For the text-containing cell, return its midpoint in (x, y) coordinate format. 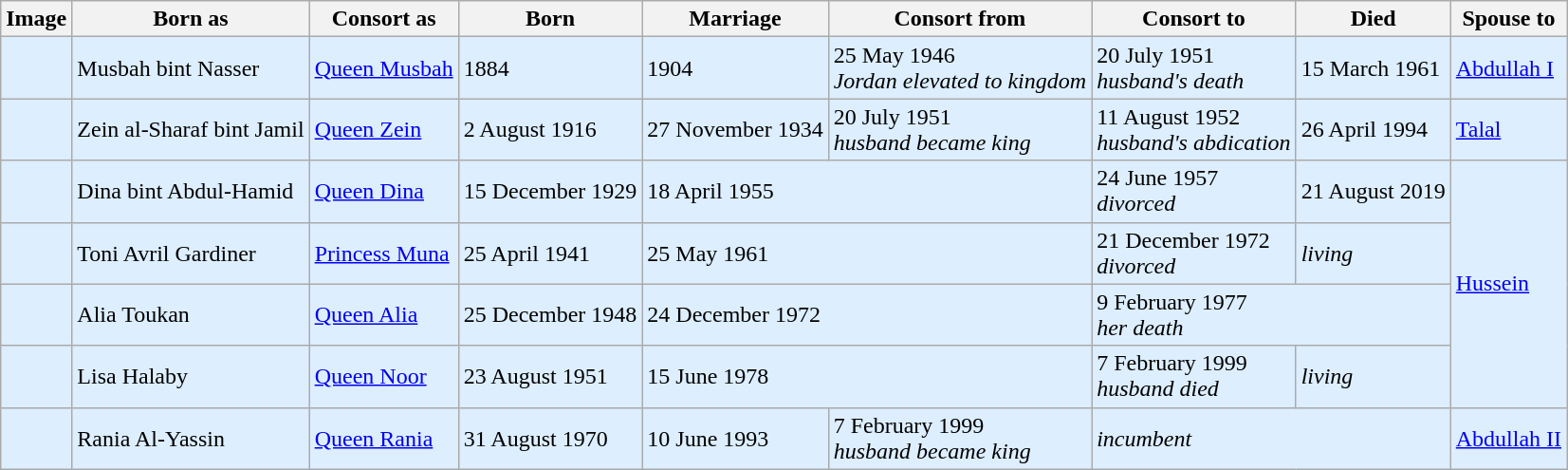
Toni Avril Gardiner (191, 253)
Dina bint Abdul-Hamid (191, 192)
Born as (191, 19)
2 August 1916 (550, 129)
25 May 1961 (867, 253)
18 April 1955 (867, 192)
Queen Alia (383, 315)
Talal (1508, 129)
1904 (735, 68)
21 August 2019 (1374, 192)
15 December 1929 (550, 192)
15 March 1961 (1374, 68)
Rania Al-Yassin (191, 439)
Queen Rania (383, 439)
15 June 1978 (867, 376)
Queen Dina (383, 192)
Image (36, 19)
Lisa Halaby (191, 376)
incumbent (1271, 439)
20 July 1951husband's death (1194, 68)
26 April 1994 (1374, 129)
Abdullah I (1508, 68)
25 December 1948 (550, 315)
9 February 1977her death (1271, 315)
Zein al-Sharaf bint Jamil (191, 129)
Queen Zein (383, 129)
Queen Musbah (383, 68)
Queen Noor (383, 376)
25 May 1946Jordan elevated to kingdom (960, 68)
Consort from (960, 19)
31 August 1970 (550, 439)
Princess Muna (383, 253)
27 November 1934 (735, 129)
1884 (550, 68)
Consort to (1194, 19)
11 August 1952husband's abdication (1194, 129)
20 July 1951husband became king (960, 129)
24 June 1957divorced (1194, 192)
7 February 1999husband became king (960, 439)
Died (1374, 19)
Hussein (1508, 284)
Marriage (735, 19)
21 December 1972divorced (1194, 253)
23 August 1951 (550, 376)
25 April 1941 (550, 253)
Musbah bint Nasser (191, 68)
24 December 1972 (867, 315)
Abdullah II (1508, 439)
10 June 1993 (735, 439)
7 February 1999husband died (1194, 376)
Spouse to (1508, 19)
Alia Toukan (191, 315)
Born (550, 19)
Consort as (383, 19)
